Provide the [x, y] coordinate of the cell's center where the given text is located.  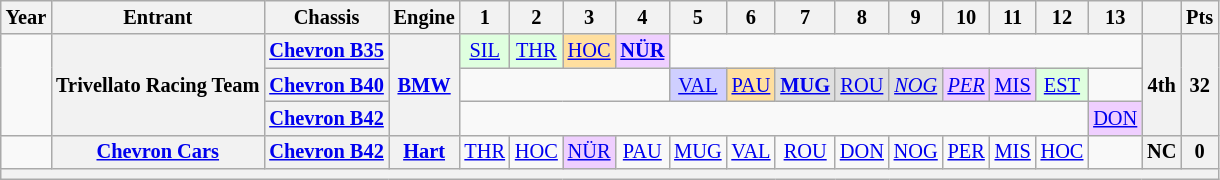
Hart [424, 152]
4 [642, 17]
NC [1162, 152]
12 [1062, 17]
2 [536, 17]
Chevron B40 [326, 85]
Entrant [158, 17]
SIL [485, 51]
5 [698, 17]
8 [862, 17]
4th [1162, 84]
13 [1115, 17]
11 [1013, 17]
Year [26, 17]
Chassis [326, 17]
1 [485, 17]
Chevron Cars [158, 152]
EST [1062, 85]
BMW [424, 84]
7 [805, 17]
Engine [424, 17]
3 [590, 17]
Trivellato Racing Team [158, 84]
10 [966, 17]
0 [1200, 152]
32 [1200, 84]
Chevron B35 [326, 51]
9 [916, 17]
6 [750, 17]
Pts [1200, 17]
